Detect which cell encompasses the target text, then output its (x, y) center coordinate. 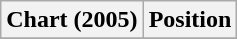
Chart (2005) (72, 20)
Position (190, 20)
